From the cell containing the given text, extract its center point as [X, Y] coordinate. 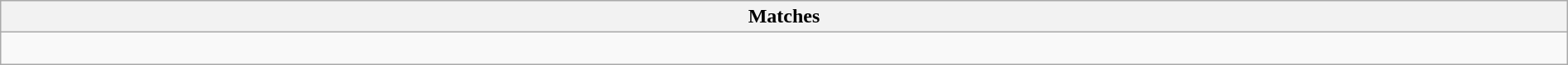
Matches [784, 17]
